Detect which cell encompasses the target text, then output its [X, Y] center coordinate. 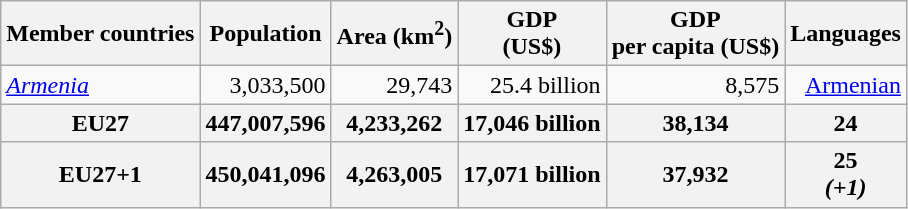
450,041,096 [266, 174]
Languages [846, 34]
17,046 billion [532, 123]
Armenian [846, 85]
29,743 [394, 85]
38,134 [696, 123]
Member countries [100, 34]
EU27+1 [100, 174]
Armenia [100, 85]
447,007,596 [266, 123]
8,575 [696, 85]
Area (km2) [394, 34]
EU27 [100, 123]
4,233,262 [394, 123]
25.4 billion [532, 85]
25(+1) [846, 174]
GDP per capita (US$) [696, 34]
24 [846, 123]
37,932 [696, 174]
3,033,500 [266, 85]
4,263,005 [394, 174]
17,071 billion [532, 174]
GDP (US$) [532, 34]
Population [266, 34]
